From the cell containing the given text, extract its center point as [x, y] coordinate. 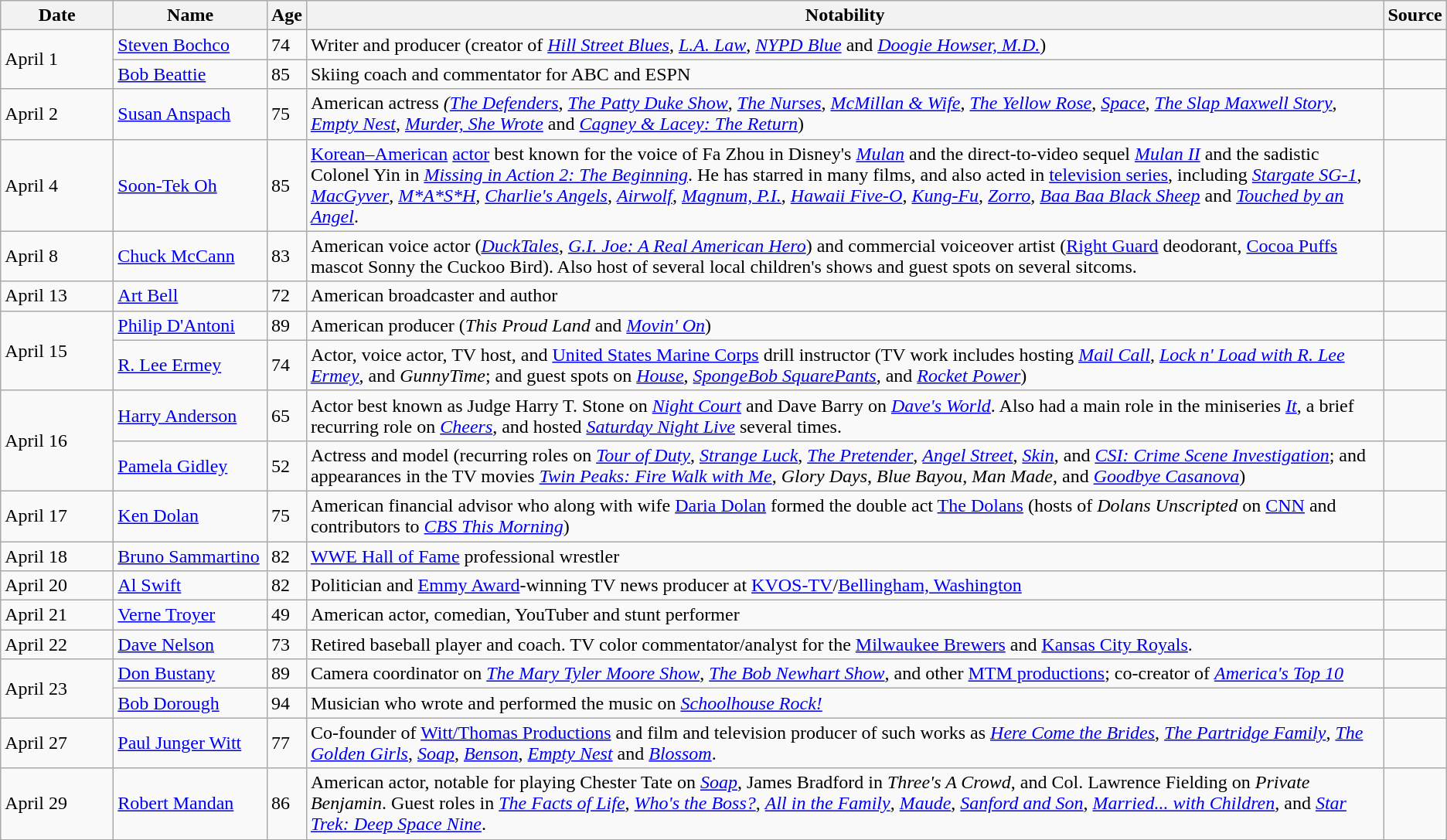
Age [286, 15]
April 23 [57, 689]
April 22 [57, 644]
77 [286, 743]
Skiing coach and commentator for ABC and ESPN [845, 74]
April 27 [57, 743]
Musician who wrote and performed the music on Schoolhouse Rock! [845, 703]
April 8 [57, 257]
Al Swift [190, 586]
April 21 [57, 615]
April 29 [57, 804]
Verne Troyer [190, 615]
52 [286, 465]
Harry Anderson [190, 416]
83 [286, 257]
April 13 [57, 296]
Chuck McCann [190, 257]
Philip D'Antoni [190, 325]
April 2 [57, 114]
R. Lee Ermey [190, 365]
American broadcaster and author [845, 296]
Don Bustany [190, 674]
April 1 [57, 60]
Soon-Tek Oh [190, 185]
Pamela Gidley [190, 465]
Camera coordinator on The Mary Tyler Moore Show, The Bob Newhart Show, and other MTM productions; co-creator of America's Top 10 [845, 674]
Name [190, 15]
Robert Mandan [190, 804]
Bob Beattie [190, 74]
Retired baseball player and coach. TV color commentator/analyst for the Milwaukee Brewers and Kansas City Royals. [845, 644]
Bruno Sammartino [190, 556]
Susan Anspach [190, 114]
94 [286, 703]
Date [57, 15]
April 16 [57, 440]
Ken Dolan [190, 516]
Politician and Emmy Award-winning TV news producer at KVOS-TV/Bellingham, Washington [845, 586]
Notability [845, 15]
73 [286, 644]
Bob Dorough [190, 703]
Source [1415, 15]
American producer (This Proud Land and Movin' On) [845, 325]
WWE Hall of Fame professional wrestler [845, 556]
Dave Nelson [190, 644]
April 18 [57, 556]
Writer and producer (creator of Hill Street Blues, L.A. Law, NYPD Blue and Doogie Howser, M.D.) [845, 45]
Art Bell [190, 296]
86 [286, 804]
65 [286, 416]
American actor, comedian, YouTuber and stunt performer [845, 615]
April 4 [57, 185]
49 [286, 615]
Paul Junger Witt [190, 743]
April 20 [57, 586]
72 [286, 296]
April 15 [57, 351]
Steven Bochco [190, 45]
April 17 [57, 516]
